Determine the (x, y) coordinate at the center of the cell enclosing the given text.  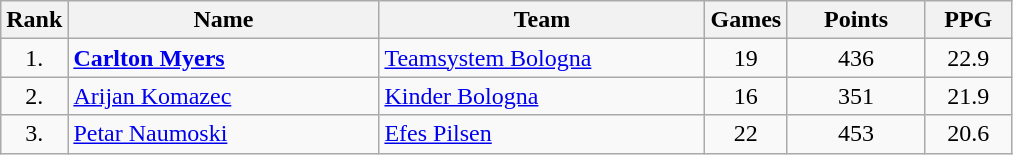
22 (746, 134)
16 (746, 96)
PPG (968, 20)
21.9 (968, 96)
20.6 (968, 134)
Team (542, 20)
453 (856, 134)
Efes Pilsen (542, 134)
Kinder Bologna (542, 96)
Petar Naumoski (224, 134)
22.9 (968, 58)
Carlton Myers (224, 58)
Teamsystem Bologna (542, 58)
351 (856, 96)
Points (856, 20)
Name (224, 20)
3. (34, 134)
Rank (34, 20)
436 (856, 58)
1. (34, 58)
19 (746, 58)
Arijan Komazec (224, 96)
Games (746, 20)
2. (34, 96)
